Capture the cell that displays the provided text and extract its (x, y) central coordinate. 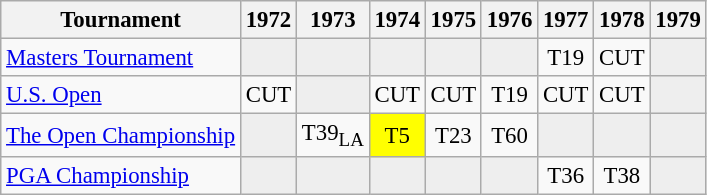
T38 (622, 176)
1974 (397, 20)
Tournament (121, 20)
T5 (397, 136)
T36 (566, 176)
T60 (509, 136)
1979 (678, 20)
The Open Championship (121, 136)
T23 (453, 136)
1972 (268, 20)
T39LA (334, 136)
1975 (453, 20)
1976 (509, 20)
1978 (622, 20)
Masters Tournament (121, 58)
PGA Championship (121, 176)
U.S. Open (121, 95)
1973 (334, 20)
1977 (566, 20)
